Provide the [x, y] coordinate of the cell's center where the given text is located.  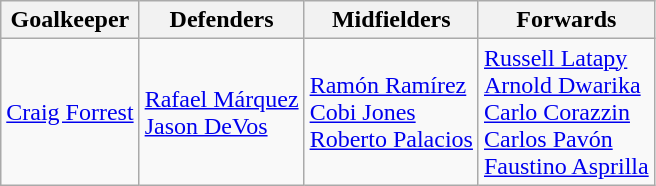
Ramón Ramírez Cobi Jones Roberto Palacios [391, 112]
Rafael Márquez Jason DeVos [222, 112]
Midfielders [391, 20]
Russell Latapy Arnold Dwarika Carlo Corazzin Carlos Pavón Faustino Asprilla [566, 112]
Forwards [566, 20]
Goalkeeper [70, 20]
Defenders [222, 20]
Craig Forrest [70, 112]
